Find where the given text appears and provide that cell's center as (x, y) coordinate. 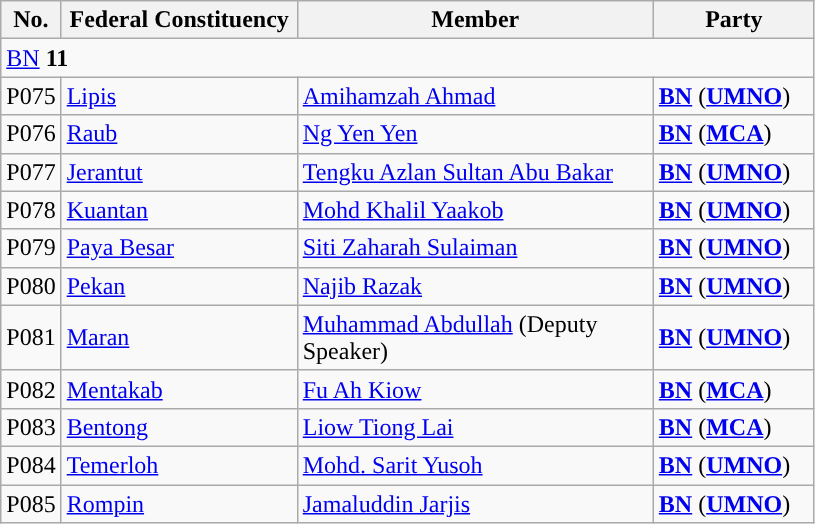
Mohd Khalil Yaakob (475, 210)
Fu Ah Kiow (475, 389)
Jerantut (179, 172)
P078 (31, 210)
Mentakab (179, 389)
Party (734, 20)
P081 (31, 338)
P085 (31, 503)
Mohd. Sarit Yusoh (475, 465)
Raub (179, 134)
Bentong (179, 427)
Maran (179, 338)
Muhammad Abdullah (Deputy Speaker) (475, 338)
Federal Constituency (179, 20)
P076 (31, 134)
Tengku Azlan Sultan Abu Bakar (475, 172)
Amihamzah Ahmad (475, 96)
Member (475, 20)
P077 (31, 172)
P083 (31, 427)
Najib Razak (475, 286)
Paya Besar (179, 248)
Jamaluddin Jarjis (475, 503)
Pekan (179, 286)
Ng Yen Yen (475, 134)
Liow Tiong Lai (475, 427)
Temerloh (179, 465)
P075 (31, 96)
P080 (31, 286)
Rompin (179, 503)
No. (31, 20)
P079 (31, 248)
Siti Zaharah Sulaiman (475, 248)
BN 11 (408, 58)
Kuantan (179, 210)
P084 (31, 465)
Lipis (179, 96)
P082 (31, 389)
